Locate the cell with the specified text and output its (X, Y) center coordinate. 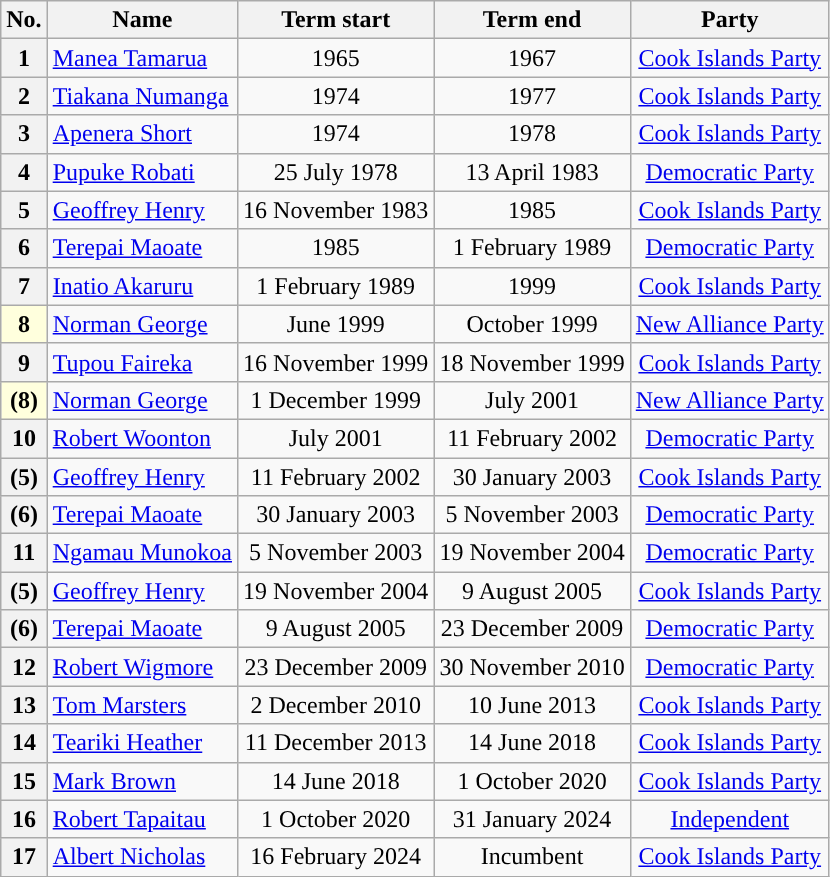
Teariki Heather (142, 743)
5 (24, 210)
16 (24, 819)
October 1999 (532, 324)
No. (24, 20)
1999 (532, 286)
Term end (532, 20)
2 (24, 96)
Name (142, 20)
Incumbent (532, 857)
15 (24, 781)
11 (24, 553)
16 November 1999 (336, 362)
13 (24, 705)
13 April 1983 (532, 172)
Albert Nicholas (142, 857)
4 (24, 172)
Robert Wigmore (142, 667)
25 July 1978 (336, 172)
8 (24, 324)
9 (24, 362)
3 (24, 134)
Robert Tapaitau (142, 819)
10 June 2013 (532, 705)
1965 (336, 58)
Independent (730, 819)
Tom Marsters (142, 705)
Ngamau Munokoa (142, 553)
Tupou Faireka (142, 362)
1977 (532, 96)
17 (24, 857)
16 November 1983 (336, 210)
1 December 1999 (336, 400)
Manea Tamarua (142, 58)
Party (730, 20)
18 November 1999 (532, 362)
11 December 2013 (336, 743)
2 December 2010 (336, 705)
1 (24, 58)
Inatio Akaruru (142, 286)
Robert Woonton (142, 438)
14 (24, 743)
(8) (24, 400)
7 (24, 286)
Apenera Short (142, 134)
31 January 2024 (532, 819)
1978 (532, 134)
1967 (532, 58)
Mark Brown (142, 781)
Tiakana Numanga (142, 96)
6 (24, 248)
June 1999 (336, 324)
10 (24, 438)
30 November 2010 (532, 667)
16 February 2024 (336, 857)
Pupuke Robati (142, 172)
Term start (336, 20)
12 (24, 667)
